Output the (X, Y) coordinate of the center of the cell containing the given text.  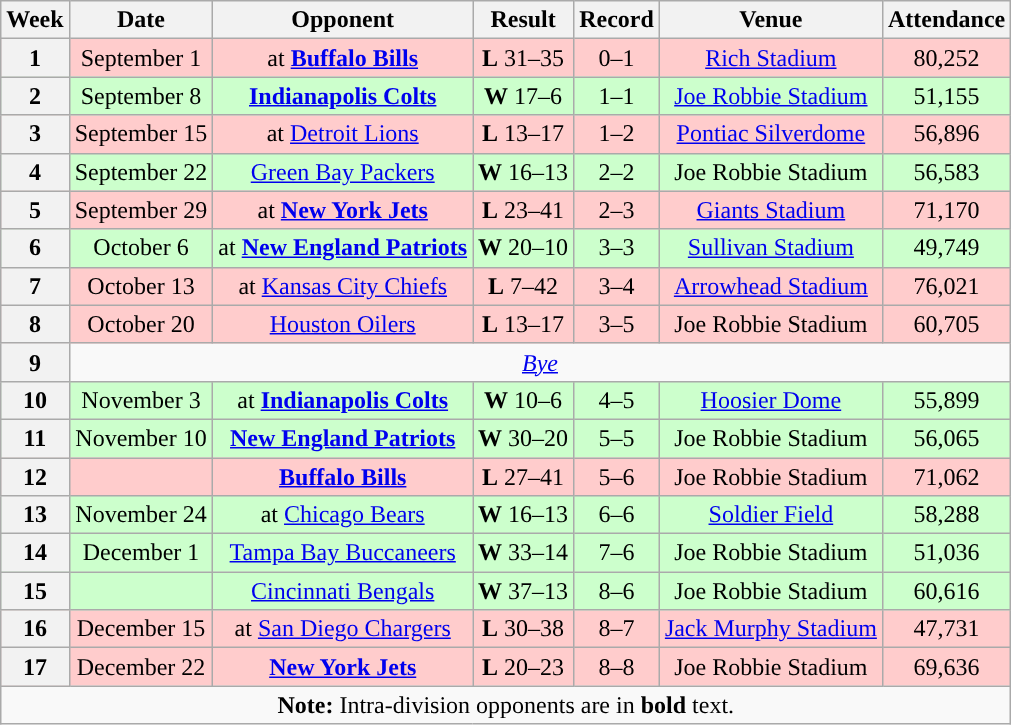
11 (35, 438)
Attendance (946, 20)
Result (524, 20)
Indianapolis Colts (343, 96)
51,036 (946, 553)
Week (35, 20)
12 (35, 477)
L 23–41 (524, 210)
56,583 (946, 172)
17 (35, 667)
0–1 (617, 58)
Buffalo Bills (343, 477)
November 3 (141, 400)
8–7 (617, 629)
W 20–10 (524, 248)
W 10–6 (524, 400)
W 17–6 (524, 96)
47,731 (946, 629)
71,170 (946, 210)
Sullivan Stadium (770, 248)
5–6 (617, 477)
2 (35, 96)
80,252 (946, 58)
10 (35, 400)
September 1 (141, 58)
3–4 (617, 286)
Bye (540, 362)
Hoosier Dome (770, 400)
Cincinnati Bengals (343, 591)
1–1 (617, 96)
14 (35, 553)
at Detroit Lions (343, 134)
Green Bay Packers (343, 172)
60,705 (946, 324)
Date (141, 20)
Record (617, 20)
69,636 (946, 667)
3 (35, 134)
L 7–42 (524, 286)
Rich Stadium (770, 58)
September 29 (141, 210)
at Kansas City Chiefs (343, 286)
L 20–23 (524, 667)
October 6 (141, 248)
W 37–13 (524, 591)
December 15 (141, 629)
49,749 (946, 248)
at San Diego Chargers (343, 629)
at Indianapolis Colts (343, 400)
6–6 (617, 515)
New York Jets (343, 667)
November 10 (141, 438)
Tampa Bay Buccaneers (343, 553)
13 (35, 515)
at New England Patriots (343, 248)
1–2 (617, 134)
October 20 (141, 324)
8 (35, 324)
Pontiac Silverdome (770, 134)
5 (35, 210)
Soldier Field (770, 515)
3–3 (617, 248)
7 (35, 286)
58,288 (946, 515)
Houston Oilers (343, 324)
Venue (770, 20)
55,899 (946, 400)
1 (35, 58)
December 22 (141, 667)
L 31–35 (524, 58)
2–3 (617, 210)
3–5 (617, 324)
W 33–14 (524, 553)
60,616 (946, 591)
71,062 (946, 477)
December 1 (141, 553)
Opponent (343, 20)
7–6 (617, 553)
56,065 (946, 438)
W 30–20 (524, 438)
8–6 (617, 591)
51,155 (946, 96)
15 (35, 591)
Note: Intra-division opponents are in bold text. (506, 705)
October 13 (141, 286)
at Chicago Bears (343, 515)
6 (35, 248)
New England Patriots (343, 438)
5–5 (617, 438)
at Buffalo Bills (343, 58)
L 27–41 (524, 477)
2–2 (617, 172)
L 30–38 (524, 629)
Giants Stadium (770, 210)
September 8 (141, 96)
4 (35, 172)
at New York Jets (343, 210)
November 24 (141, 515)
9 (35, 362)
56,896 (946, 134)
8–8 (617, 667)
16 (35, 629)
Arrowhead Stadium (770, 286)
Jack Murphy Stadium (770, 629)
September 22 (141, 172)
76,021 (946, 286)
September 15 (141, 134)
4–5 (617, 400)
